Detect which cell encompasses the target text, then output its (X, Y) center coordinate. 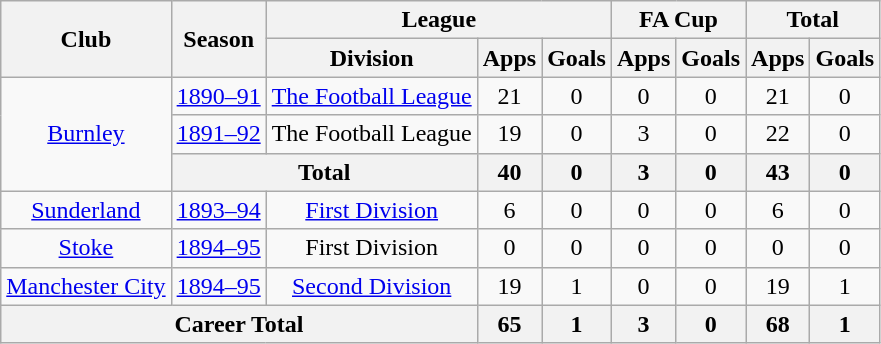
43 (778, 172)
FA Cup (678, 20)
Sunderland (86, 210)
League (438, 20)
Burnley (86, 134)
Division (372, 58)
Second Division (372, 286)
40 (509, 172)
68 (778, 324)
65 (509, 324)
Career Total (239, 324)
Manchester City (86, 286)
1891–92 (218, 134)
Stoke (86, 248)
22 (778, 134)
1893–94 (218, 210)
Season (218, 39)
Club (86, 39)
1890–91 (218, 96)
